Find where the given text appears and provide that cell's center as [x, y] coordinate. 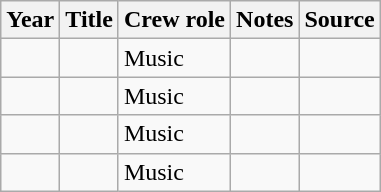
Year [30, 20]
Crew role [174, 20]
Source [340, 20]
Notes [265, 20]
Title [90, 20]
